Provide the [X, Y] coordinate of the cell's center where the given text is located.  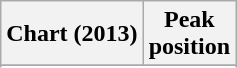
Chart (2013) [72, 34]
Peakposition [189, 34]
